Return the (x, y) coordinate for the center point of the cell that contains the specified text.  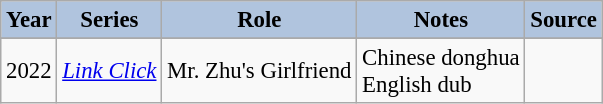
Source (564, 20)
Notes (441, 20)
Role (260, 20)
Mr. Zhu's Girlfriend (260, 72)
2022 (29, 72)
Chinese donghuaEnglish dub (441, 72)
Series (110, 20)
Link Click (110, 72)
Year (29, 20)
